Return the (X, Y) coordinate for the center point of the cell that contains the specified text.  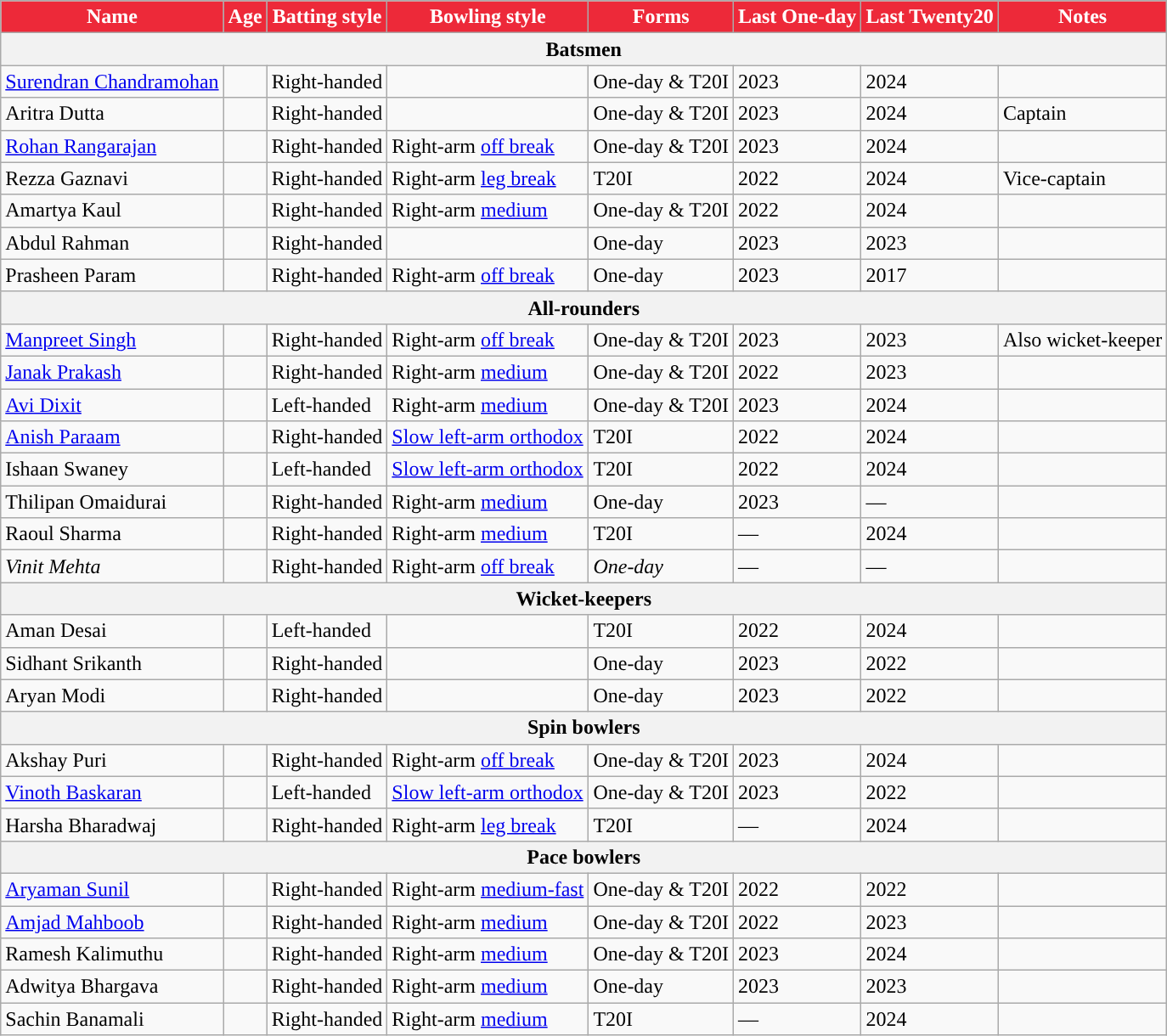
Aritra Dutta (112, 114)
Avi Dixit (112, 405)
Amjad Mahboob (112, 921)
2017 (930, 275)
Vice-captain (1082, 178)
Sidhant Srikanth (112, 663)
Aman Desai (112, 631)
Thilipan Omaidurai (112, 502)
Vinoth Baskaran (112, 792)
Last One-day (797, 17)
Rohan Rangarajan (112, 146)
Aryaman Sunil (112, 889)
Akshay Puri (112, 760)
Surendran Chandramohan (112, 82)
Name (112, 17)
Also wicket-keeper (1082, 340)
Abdul Rahman (112, 243)
Last Twenty20 (930, 17)
Captain (1082, 114)
Bowling style (488, 17)
Right-arm medium-fast (488, 889)
Age (245, 17)
Amartya Kaul (112, 211)
Vinit Mehta (112, 566)
Sachin Banamali (112, 1019)
Wicket-keepers (584, 599)
Ishaan Swaney (112, 470)
Forms (661, 17)
Spin bowlers (584, 728)
Harsha Bharadwaj (112, 825)
Notes (1082, 17)
Anish Paraam (112, 437)
Batting style (327, 17)
Ramesh Kalimuthu (112, 954)
Aryan Modi (112, 695)
Janak Prakash (112, 372)
Batsmen (584, 49)
Pace bowlers (584, 857)
All-rounders (584, 307)
Prasheen Param (112, 275)
Rezza Gaznavi (112, 178)
Raoul Sharma (112, 534)
Adwitya Bhargava (112, 987)
Manpreet Singh (112, 340)
